Return (X, Y) of the center of cell containing provided text 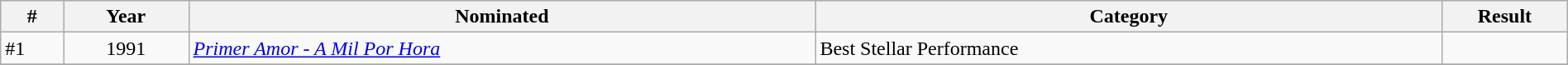
Primer Amor - A Mil Por Hora (502, 48)
Category (1129, 17)
#1 (32, 48)
Nominated (502, 17)
Result (1505, 17)
1991 (126, 48)
# (32, 17)
Best Stellar Performance (1129, 48)
Year (126, 17)
